Pinpoint the cell where the given text exists, returning its (X, Y) midpoint coordinate. 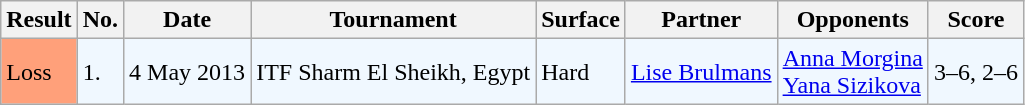
Partner (701, 20)
ITF Sharm El Sheikh, Egypt (394, 72)
Result (39, 20)
Tournament (394, 20)
Anna Morgina Yana Sizikova (852, 72)
Date (188, 20)
Surface (581, 20)
4 May 2013 (188, 72)
Lise Brulmans (701, 72)
No. (100, 20)
1. (100, 72)
Loss (39, 72)
Opponents (852, 20)
Score (976, 20)
Hard (581, 72)
3–6, 2–6 (976, 72)
